Pinpoint the cell where the given text exists, returning its [x, y] midpoint coordinate. 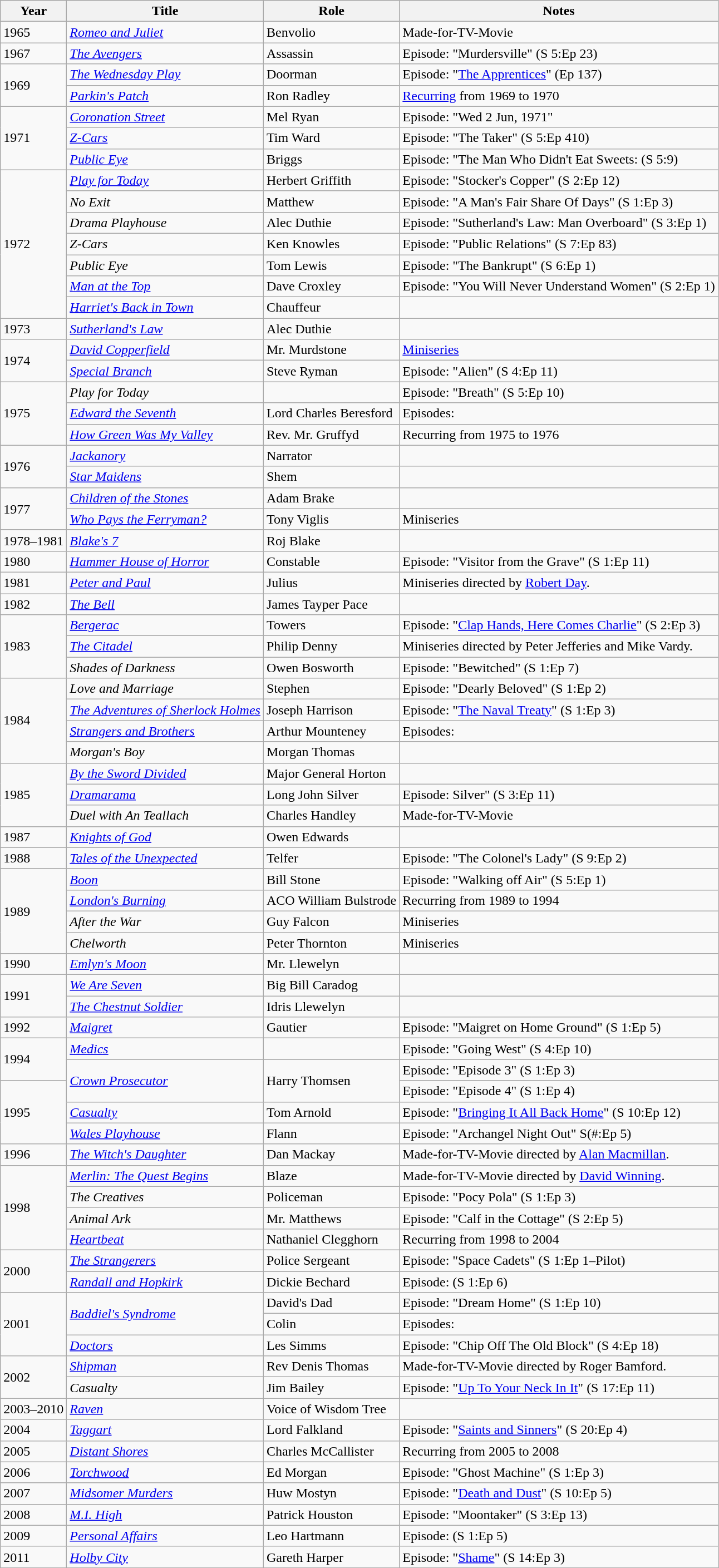
1983 [33, 647]
Distant Shores [165, 1451]
The Strangerers [165, 1260]
Peter and Paul [165, 583]
Merlin: The Quest Begins [165, 1176]
Love and Marriage [165, 689]
Wales Playhouse [165, 1133]
Narrator [331, 456]
Episode: "Public Relations" (S 7:Ep 83) [559, 244]
1974 [33, 361]
Dan Mackay [331, 1155]
Episode: "Moontaker" (S 3:Ep 13) [559, 1515]
Drama Playhouse [165, 223]
Blaze [331, 1176]
Recurring from 1989 to 1994 [559, 900]
The Wednesday Play [165, 75]
Chauffeur [331, 308]
1985 [33, 795]
1972 [33, 244]
The Adventures of Sherlock Holmes [165, 710]
How Green Was My Valley [165, 435]
Taggart [165, 1430]
Philip Denny [331, 647]
2004 [33, 1430]
1992 [33, 1028]
Leo Hartmann [331, 1536]
Doctors [165, 1345]
Episode: "Sutherland's Law: Man Overboard" (S 3:Ep 1) [559, 223]
Romeo and Juliet [165, 32]
2007 [33, 1493]
2005 [33, 1451]
Huw Mostyn [331, 1493]
Tom Arnold [331, 1112]
Duel with An Teallach [165, 816]
Joseph Harrison [331, 710]
Episode: "The Naval Treaty" (S 1:Ep 3) [559, 710]
Who Pays the Ferryman? [165, 519]
Arthur Mounteney [331, 731]
Dickie Bechard [331, 1281]
Dave Croxley [331, 287]
Recurring from 1975 to 1976 [559, 435]
1981 [33, 583]
Colin [331, 1324]
Episode: "Walking off Air" (S 5:Ep 1) [559, 879]
Episode: "Alien" (S 4:Ep 11) [559, 371]
Star Maidens [165, 477]
Episode: "A Man's Fair Share Of Days" (S 1:Ep 3) [559, 201]
Baddiel's Syndrome [165, 1314]
Doorman [331, 75]
Episode: "Visitor from the Grave" (S 1:Ep 11) [559, 561]
Episode: "The Bankrupt" (S 6:Ep 1) [559, 265]
Year [33, 11]
Hammer House of Horror [165, 561]
Owen Edwards [331, 837]
Man at the Top [165, 287]
1976 [33, 466]
1984 [33, 721]
Episode: (S 1:Ep 6) [559, 1281]
Idris Llewelyn [331, 1007]
Miniseries directed by Peter Jefferies and Mike Vardy. [559, 647]
Harry Thomsen [331, 1081]
Episode: "Bringing It All Back Home" (S 10:Ep 12) [559, 1112]
1989 [33, 911]
Gareth Harper [331, 1557]
By the Sword Divided [165, 773]
1978–1981 [33, 540]
London's Burning [165, 900]
Episode: "Death and Dust" (S 10:Ep 5) [559, 1493]
Tales of the Unexpected [165, 858]
Episode: "Episode 4" (S 1:Ep 4) [559, 1091]
Episode: "Episode 3" (S 1:Ep 3) [559, 1070]
Episode: "The Taker" (S 5:Ep 410) [559, 138]
Episode: Silver" (S 3:Ep 11) [559, 795]
Major General Horton [331, 773]
Episode: "Up To Your Neck In It" (S 17:Ep 11) [559, 1388]
Strangers and Brothers [165, 731]
Herbert Griffith [331, 180]
Chelworth [165, 943]
Role [331, 11]
1987 [33, 837]
Episode: "Maigret on Home Ground" (S 1:Ep 5) [559, 1028]
M.I. High [165, 1515]
Mr. Matthews [331, 1218]
2008 [33, 1515]
Sutherland's Law [165, 329]
Knights of God [165, 837]
The Chestnut Soldier [165, 1007]
Episode: "Saints and Sinners" (S 20:Ep 4) [559, 1430]
We Are Seven [165, 985]
Maigret [165, 1028]
2011 [33, 1557]
Bergerac [165, 625]
Telfer [331, 858]
Episode: "Stocker's Copper" (S 2:Ep 12) [559, 180]
The Creatives [165, 1197]
2001 [33, 1324]
Julius [331, 583]
Big Bill Caradog [331, 985]
Bill Stone [331, 879]
Lord Falkland [331, 1430]
Patrick Houston [331, 1515]
Shipman [165, 1367]
1973 [33, 329]
Made-for-TV-Movie directed by Roger Bamford. [559, 1367]
Episode: "Space Cadets" (S 1:Ep 1–Pilot) [559, 1260]
1971 [33, 138]
Episode: "Murdersville" (S 5:Ep 23) [559, 53]
Episode: "Clap Hands, Here Comes Charlie" (S 2:Ep 3) [559, 625]
Lord Charles Beresford [331, 413]
1969 [33, 85]
Episode: "The Colonel's Lady" (S 9:Ep 2) [559, 858]
1994 [33, 1059]
Gautier [331, 1028]
Voice of Wisdom Tree [331, 1409]
No Exit [165, 201]
Charles McCallister [331, 1451]
Episode: "The Apprentices" (Ep 137) [559, 75]
Jim Bailey [331, 1388]
1980 [33, 561]
Ed Morgan [331, 1472]
Episode: "Breath" (S 5:Ep 10) [559, 392]
Mel Ryan [331, 117]
1977 [33, 509]
Coronation Street [165, 117]
Episode: "Shame" (S 14:Ep 3) [559, 1557]
2006 [33, 1472]
Episode: "Dream Home" (S 1:Ep 10) [559, 1303]
1967 [33, 53]
1998 [33, 1207]
Tom Lewis [331, 265]
Shem [331, 477]
Parkin's Patch [165, 96]
Tim Ward [331, 138]
2009 [33, 1536]
Episode: "Archangel Night Out" S(#:Ep 5) [559, 1133]
Episode: "Wed 2 Jun, 1971" [559, 117]
Rev Denis Thomas [331, 1367]
The Citadel [165, 647]
2003–2010 [33, 1409]
Flann [331, 1133]
Blake's 7 [165, 540]
Morgan's Boy [165, 752]
1990 [33, 964]
Les Simms [331, 1345]
Crown Prosecutor [165, 1081]
Tony Viglis [331, 519]
Dramarama [165, 795]
Ken Knowles [331, 244]
David Copperfield [165, 350]
Policeman [331, 1197]
Recurring from 1998 to 2004 [559, 1239]
Animal Ark [165, 1218]
Episode: "The Man Who Didn't Eat Sweets: (S 5:9) [559, 159]
Special Branch [165, 371]
Episode: "Calf in the Cottage" (S 2:Ep 5) [559, 1218]
Matthew [331, 201]
Episode: "Pocy Pola" (S 1:Ep 3) [559, 1197]
Owen Bosworth [331, 668]
Roj Blake [331, 540]
1982 [33, 604]
Steve Ryman [331, 371]
ACO William Bulstrode [331, 900]
Constable [331, 561]
David's Dad [331, 1303]
Medics [165, 1049]
1988 [33, 858]
Made-for-TV-Movie directed by Alan Macmillan. [559, 1155]
Holby City [165, 1557]
Guy Falcon [331, 921]
Notes [559, 11]
Recurring from 1969 to 1970 [559, 96]
1975 [33, 413]
Emlyn's Moon [165, 964]
Randall and Hopkirk [165, 1281]
Episode: "Dearly Beloved" (S 1:Ep 2) [559, 689]
Raven [165, 1409]
Title [165, 11]
Miniseries directed by Robert Day. [559, 583]
Ron Radley [331, 96]
Benvolio [331, 32]
James Tayper Pace [331, 604]
Nathaniel Clegghorn [331, 1239]
Police Sergeant [331, 1260]
1965 [33, 32]
Episode: "Bewitched" (S 1:Ep 7) [559, 668]
Recurring from 2005 to 2008 [559, 1451]
The Witch's Daughter [165, 1155]
Shades of Darkness [165, 668]
1995 [33, 1112]
Morgan Thomas [331, 752]
Episode: "Chip Off The Old Block" (S 4:Ep 18) [559, 1345]
Towers [331, 625]
2002 [33, 1377]
Torchwood [165, 1472]
Personal Affairs [165, 1536]
Episode: "Going West" (S 4:Ep 10) [559, 1049]
Made-for-TV-Movie directed by David Winning. [559, 1176]
Assassin [331, 53]
Midsomer Murders [165, 1493]
Episode: "Ghost Machine" (S 1:Ep 3) [559, 1472]
The Avengers [165, 53]
Charles Handley [331, 816]
After the War [165, 921]
Boon [165, 879]
The Bell [165, 604]
Children of the Stones [165, 498]
Rev. Mr. Gruffyd [331, 435]
Briggs [331, 159]
Mr. Murdstone [331, 350]
Peter Thornton [331, 943]
Harriet's Back in Town [165, 308]
Edward the Seventh [165, 413]
Long John Silver [331, 795]
Mr. Llewelyn [331, 964]
Jackanory [165, 456]
1991 [33, 996]
2000 [33, 1271]
Episode: "You Will Never Understand Women" (S 2:Ep 1) [559, 287]
1996 [33, 1155]
Stephen [331, 689]
Episode: (S 1:Ep 5) [559, 1536]
Adam Brake [331, 498]
Heartbeat [165, 1239]
